Find where the given text appears and provide that cell's center as (X, Y) coordinate. 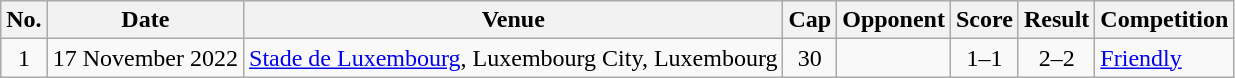
Friendly (1164, 58)
17 November 2022 (145, 58)
1–1 (984, 58)
Date (145, 20)
Cap (810, 20)
Stade de Luxembourg, Luxembourg City, Luxembourg (514, 58)
Competition (1164, 20)
Opponent (894, 20)
Venue (514, 20)
30 (810, 58)
2–2 (1056, 58)
Score (984, 20)
1 (24, 58)
Result (1056, 20)
No. (24, 20)
